Search for the cell housing the specified text and yield its (x, y) center coordinate. 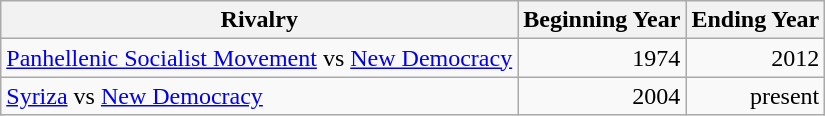
Ending Year (756, 20)
Panhellenic Socialist Movement vs New Democracy (260, 58)
2012 (756, 58)
present (756, 96)
Beginning Year (602, 20)
Syriza vs New Democracy (260, 96)
1974 (602, 58)
Rivalry (260, 20)
2004 (602, 96)
